Search for the cell housing the specified text and yield its (x, y) center coordinate. 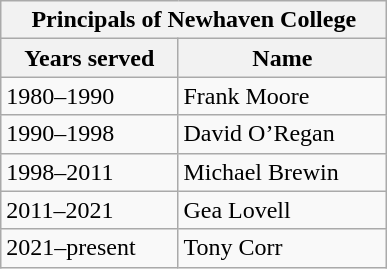
Frank Moore (282, 96)
Michael Brewin (282, 172)
Years served (90, 58)
2011–2021 (90, 210)
Name (282, 58)
Tony Corr (282, 248)
1990–1998 (90, 134)
David O’Regan (282, 134)
2021–present (90, 248)
1980–1990 (90, 96)
Principals of Newhaven College (194, 20)
1998–2011 (90, 172)
Gea Lovell (282, 210)
